Provide the (x, y) coordinate of the cell's center where the given text is located.  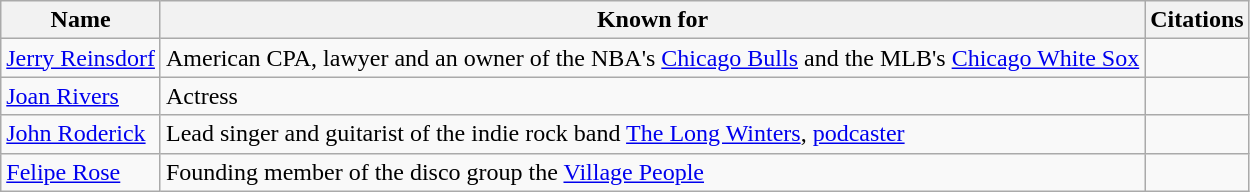
Citations (1197, 20)
Lead singer and guitarist of the indie rock band The Long Winters, podcaster (652, 134)
Felipe Rose (81, 172)
Founding member of the disco group the Village People (652, 172)
Jerry Reinsdorf (81, 58)
Joan Rivers (81, 96)
American CPA, lawyer and an owner of the NBA's Chicago Bulls and the MLB's Chicago White Sox (652, 58)
Actress (652, 96)
Known for (652, 20)
Name (81, 20)
John Roderick (81, 134)
